For the text-containing cell, return its midpoint in (x, y) coordinate format. 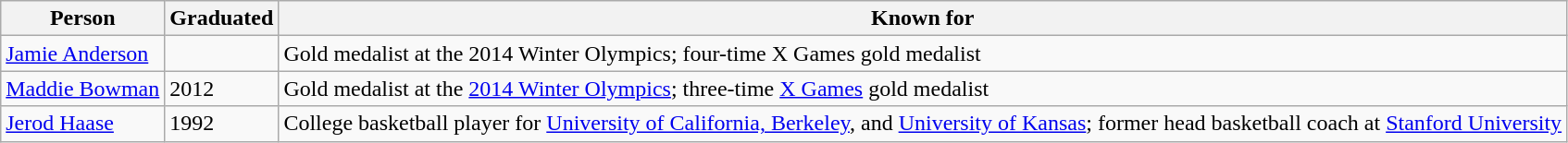
Graduated (222, 18)
Gold medalist at the 2014 Winter Olympics; four-time X Games gold medalist (923, 54)
Jerod Haase (83, 124)
1992 (222, 124)
Gold medalist at the 2014 Winter Olympics; three-time X Games gold medalist (923, 89)
Person (83, 18)
College basketball player for University of California, Berkeley, and University of Kansas; former head basketball coach at Stanford University (923, 124)
Maddie Bowman (83, 89)
2012 (222, 89)
Known for (923, 18)
Jamie Anderson (83, 54)
